Find where the given text appears and provide that cell's center as (X, Y) coordinate. 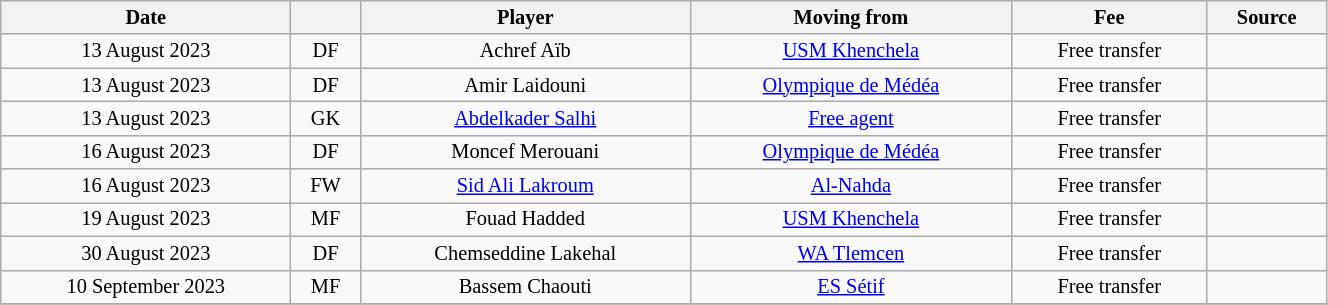
FW (326, 186)
Chemseddine Lakehal (525, 253)
Amir Laidouni (525, 85)
WA Tlemcen (850, 253)
19 August 2023 (146, 219)
30 August 2023 (146, 253)
Moncef Merouani (525, 152)
Bassem Chaouti (525, 287)
Achref Aïb (525, 51)
Moving from (850, 17)
Date (146, 17)
GK (326, 118)
Sid Ali Lakroum (525, 186)
10 September 2023 (146, 287)
Fouad Hadded (525, 219)
Abdelkader Salhi (525, 118)
Al-Nahda (850, 186)
Free agent (850, 118)
ES Sétif (850, 287)
Source (1267, 17)
Fee (1110, 17)
Player (525, 17)
